Determine the (X, Y) coordinate at the center of the cell enclosing the given text.  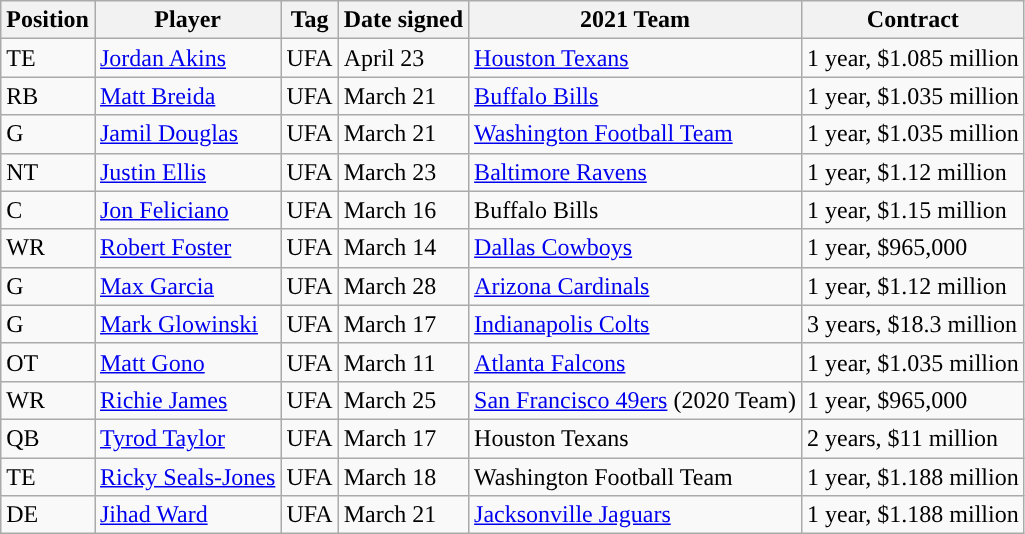
Richie James (187, 400)
Justin Ellis (187, 172)
2 years, $11 million (912, 438)
Arizona Cardinals (636, 286)
Jordan Akins (187, 58)
1 year, $1.085 million (912, 58)
DE (48, 515)
RB (48, 96)
March 11 (403, 362)
March 28 (403, 286)
Jon Feliciano (187, 210)
OT (48, 362)
C (48, 210)
Ricky Seals-Jones (187, 477)
2021 Team (636, 20)
San Francisco 49ers (2020 Team) (636, 400)
Position (48, 20)
Indianapolis Colts (636, 324)
March 18 (403, 477)
Max Garcia (187, 286)
Baltimore Ravens (636, 172)
1 year, $1.15 million (912, 210)
Tag (310, 20)
NT (48, 172)
Date signed (403, 20)
Dallas Cowboys (636, 248)
Jihad Ward (187, 515)
Robert Foster (187, 248)
Matt Gono (187, 362)
Jacksonville Jaguars (636, 515)
3 years, $18.3 million (912, 324)
Player (187, 20)
Jamil Douglas (187, 134)
Mark Glowinski (187, 324)
March 16 (403, 210)
March 14 (403, 248)
March 23 (403, 172)
April 23 (403, 58)
Contract (912, 20)
Matt Breida (187, 96)
March 25 (403, 400)
Atlanta Falcons (636, 362)
QB (48, 438)
Tyrod Taylor (187, 438)
